Capture the cell that displays the provided text and extract its [X, Y] central coordinate. 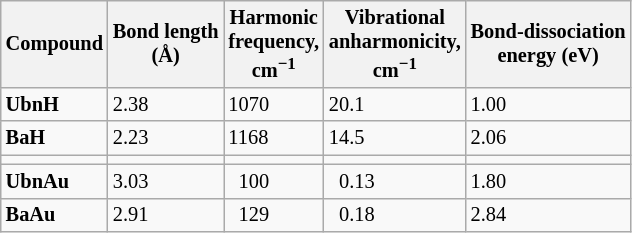
Vibrationalanharmonicity,cm−1 [395, 44]
2.38 [166, 104]
1168 [274, 138]
20.1 [395, 104]
100 [274, 181]
1.00 [548, 104]
14.5 [395, 138]
2.06 [548, 138]
129 [274, 215]
UbnH [54, 104]
1070 [274, 104]
Harmonicfrequency,cm−1 [274, 44]
0.13 [395, 181]
1.80 [548, 181]
2.84 [548, 215]
2.23 [166, 138]
UbnAu [54, 181]
BaH [54, 138]
Bond length(Å) [166, 44]
BaAu [54, 215]
2.91 [166, 215]
0.18 [395, 215]
Bond-dissociationenergy (eV) [548, 44]
Compound [54, 44]
3.03 [166, 181]
